For the text-containing cell, return its midpoint in [x, y] coordinate format. 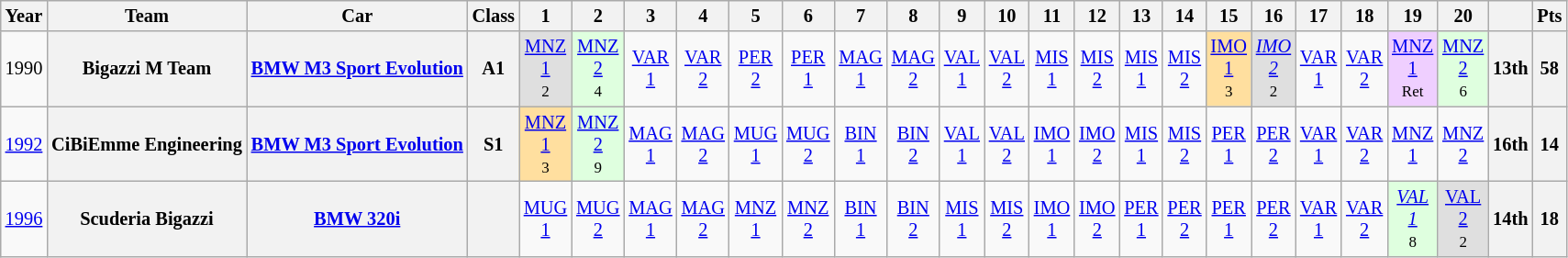
5 [756, 16]
Pts [1549, 16]
15 [1229, 16]
13th [1510, 69]
Team [147, 16]
19 [1413, 16]
MNZ26 [1462, 69]
Scuderia Bigazzi [147, 219]
MNZ12 [545, 69]
Car [358, 16]
9 [962, 16]
MNZ24 [598, 69]
Class [494, 16]
17 [1318, 16]
A1 [494, 69]
7 [861, 16]
BMW 320i [358, 219]
MNZ29 [598, 144]
1990 [24, 69]
S1 [494, 144]
20 [1462, 16]
IMO22 [1273, 69]
Year [24, 16]
8 [914, 16]
13 [1141, 16]
Bigazzi M Team [147, 69]
MNZ13 [545, 144]
16th [1510, 144]
1992 [24, 144]
MNZ1Ret [1413, 69]
12 [1097, 16]
VAL22 [1462, 219]
VAL18 [1413, 219]
11 [1051, 16]
14th [1510, 219]
10 [1007, 16]
3 [650, 16]
IMO13 [1229, 69]
2 [598, 16]
CiBiEmme Engineering [147, 144]
1996 [24, 219]
1 [545, 16]
16 [1273, 16]
6 [807, 16]
4 [703, 16]
58 [1549, 69]
